Scan for the cell matching the given text and deliver its [x, y] coordinate at center. 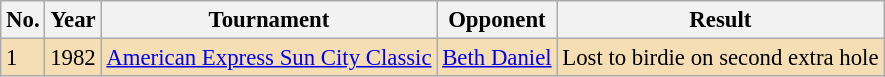
Opponent [497, 20]
No. [23, 20]
Result [720, 20]
1 [23, 58]
Year [73, 20]
Beth Daniel [497, 58]
Lost to birdie on second extra hole [720, 58]
American Express Sun City Classic [269, 58]
1982 [73, 58]
Tournament [269, 20]
